Return (X, Y) of the center of cell containing provided text 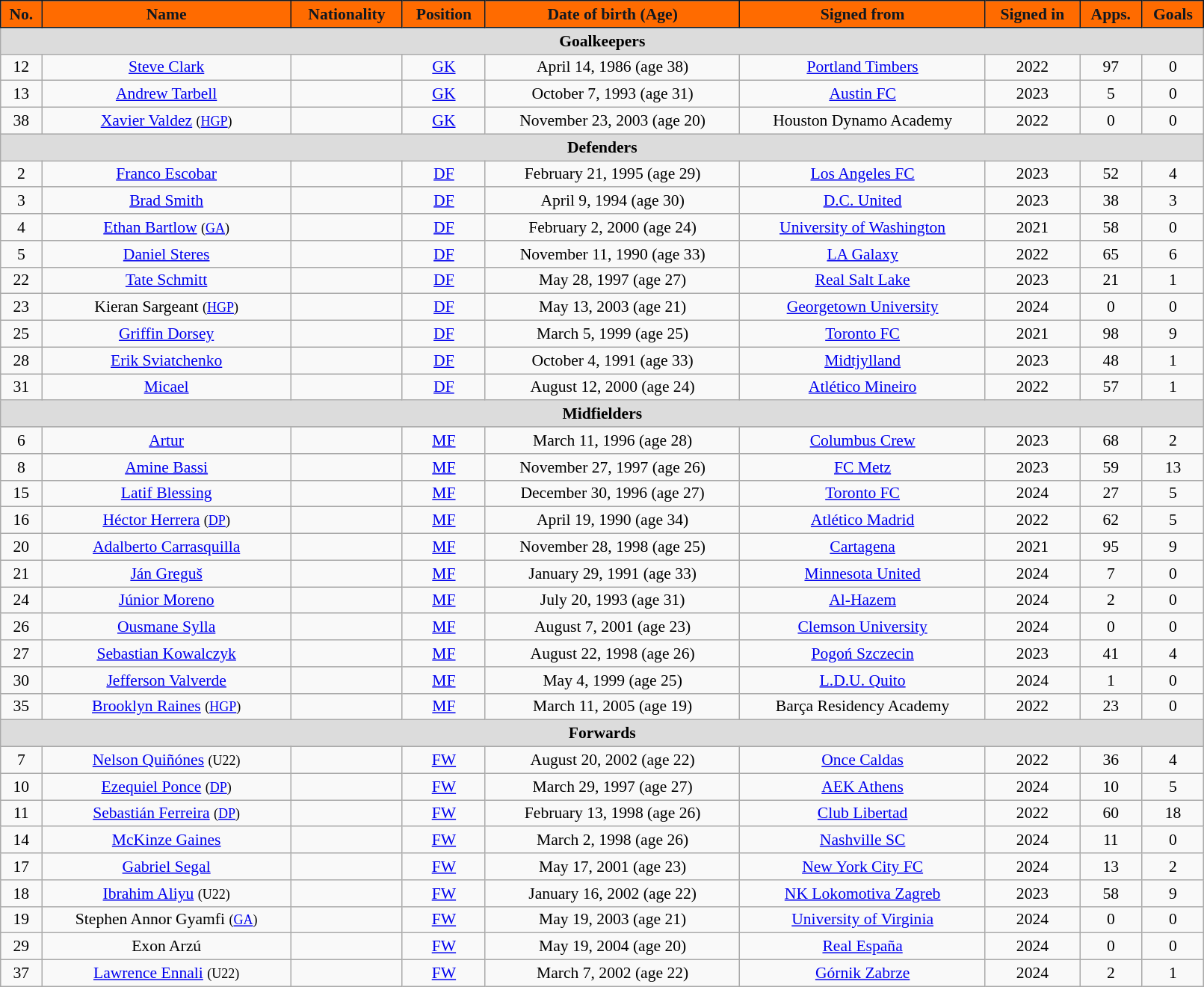
University of Virginia (862, 920)
December 30, 1996 (age 27) (612, 493)
University of Washington (862, 227)
17 (21, 867)
48 (1111, 360)
August 22, 1998 (age 26) (612, 654)
Goals (1173, 14)
August 20, 2002 (age 22) (612, 760)
Atlético Mineiro (862, 387)
Amine Bassi (167, 467)
Jefferson Valverde (167, 680)
35 (21, 707)
Adalberto Carrasquilla (167, 547)
AEK Athens (862, 787)
Date of birth (Age) (612, 14)
McKinze Gaines (167, 840)
8 (21, 467)
62 (1111, 520)
October 7, 1993 (age 31) (612, 94)
Forwards (602, 734)
Franco Escobar (167, 174)
Latif Blessing (167, 493)
97 (1111, 67)
March 5, 1999 (age 25) (612, 334)
March 7, 2002 (age 22) (612, 974)
Stephen Annor Gyamfi (GA) (167, 920)
Brad Smith (167, 201)
Artur (167, 440)
Andrew Tarbell (167, 94)
No. (21, 14)
52 (1111, 174)
November 23, 2003 (age 20) (612, 121)
Brooklyn Raines (HGP) (167, 707)
May 19, 2003 (age 21) (612, 920)
D.C. United (862, 201)
15 (21, 493)
Ethan Bartlow (GA) (167, 227)
Ján Greguš (167, 574)
36 (1111, 760)
April 19, 1990 (age 34) (612, 520)
98 (1111, 334)
Midfielders (602, 414)
Erik Sviatchenko (167, 360)
22 (21, 280)
Micael (167, 387)
Nationality (347, 14)
March 29, 1997 (age 27) (612, 787)
37 (21, 974)
Signed from (862, 14)
LA Galaxy (862, 254)
28 (21, 360)
Sebastian Kowalczyk (167, 654)
Pogoń Szczecin (862, 654)
25 (21, 334)
November 11, 1990 (age 33) (612, 254)
Barça Residency Academy (862, 707)
Defenders (602, 147)
Nelson Quiñónes (U22) (167, 760)
November 28, 1998 (age 25) (612, 547)
Once Caldas (862, 760)
57 (1111, 387)
Daniel Steres (167, 254)
August 7, 2001 (age 23) (612, 627)
May 13, 2003 (age 21) (612, 307)
Steve Clark (167, 67)
February 21, 1995 (age 29) (612, 174)
July 20, 1993 (age 31) (612, 600)
60 (1111, 814)
August 12, 2000 (age 24) (612, 387)
March 11, 1996 (age 28) (612, 440)
Houston Dynamo Academy (862, 121)
NK Lokomotiva Zagreb (862, 894)
Minnesota United (862, 574)
Al-Hazem (862, 600)
L.D.U. Quito (862, 680)
Nashville SC (862, 840)
April 9, 1994 (age 30) (612, 201)
12 (21, 67)
68 (1111, 440)
Club Libertad (862, 814)
41 (1111, 654)
29 (21, 947)
Xavier Valdez (HGP) (167, 121)
Ezequiel Ponce (DP) (167, 787)
February 2, 2000 (age 24) (612, 227)
Georgetown University (862, 307)
16 (21, 520)
Position (444, 14)
Apps. (1111, 14)
Héctor Herrera (DP) (167, 520)
31 (21, 387)
95 (1111, 547)
FC Metz (862, 467)
26 (21, 627)
May 19, 2004 (age 20) (612, 947)
Signed in (1032, 14)
Cartagena (862, 547)
Tate Schmitt (167, 280)
January 16, 2002 (age 22) (612, 894)
Clemson University (862, 627)
59 (1111, 467)
New York City FC (862, 867)
65 (1111, 254)
March 11, 2005 (age 19) (612, 707)
Atlético Madrid (862, 520)
February 13, 1998 (age 26) (612, 814)
October 4, 1991 (age 33) (612, 360)
Griffin Dorsey (167, 334)
Lawrence Ennali (U22) (167, 974)
Name (167, 14)
Real España (862, 947)
November 27, 1997 (age 26) (612, 467)
Górnik Zabrze (862, 974)
May 28, 1997 (age 27) (612, 280)
20 (21, 547)
April 14, 1986 (age 38) (612, 67)
14 (21, 840)
Ibrahim Aliyu (U22) (167, 894)
May 17, 2001 (age 23) (612, 867)
Exon Arzú (167, 947)
24 (21, 600)
Júnior Moreno (167, 600)
January 29, 1991 (age 33) (612, 574)
Sebastián Ferreira (DP) (167, 814)
19 (21, 920)
Portland Timbers (862, 67)
Kieran Sargeant (HGP) (167, 307)
30 (21, 680)
Gabriel Segal (167, 867)
Los Angeles FC (862, 174)
Austin FC (862, 94)
Goalkeepers (602, 41)
Ousmane Sylla (167, 627)
Columbus Crew (862, 440)
March 2, 1998 (age 26) (612, 840)
Midtjylland (862, 360)
Real Salt Lake (862, 280)
May 4, 1999 (age 25) (612, 680)
